From the cell containing the given text, extract its center point as [X, Y] coordinate. 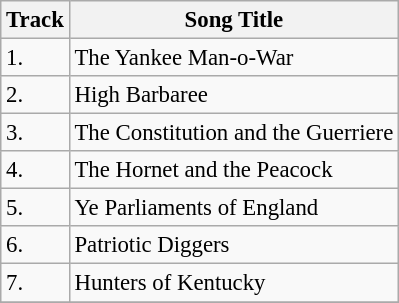
Ye Parliaments of England [234, 208]
5. [35, 208]
Hunters of Kentucky [234, 283]
7. [35, 283]
6. [35, 245]
2. [35, 95]
The Hornet and the Peacock [234, 170]
The Constitution and the Guerriere [234, 133]
1. [35, 58]
Patriotic Diggers [234, 245]
Song Title [234, 20]
3. [35, 133]
Track [35, 20]
4. [35, 170]
High Barbaree [234, 95]
The Yankee Man-o-War [234, 58]
